Find where the given text appears and provide that cell's center as (x, y) coordinate. 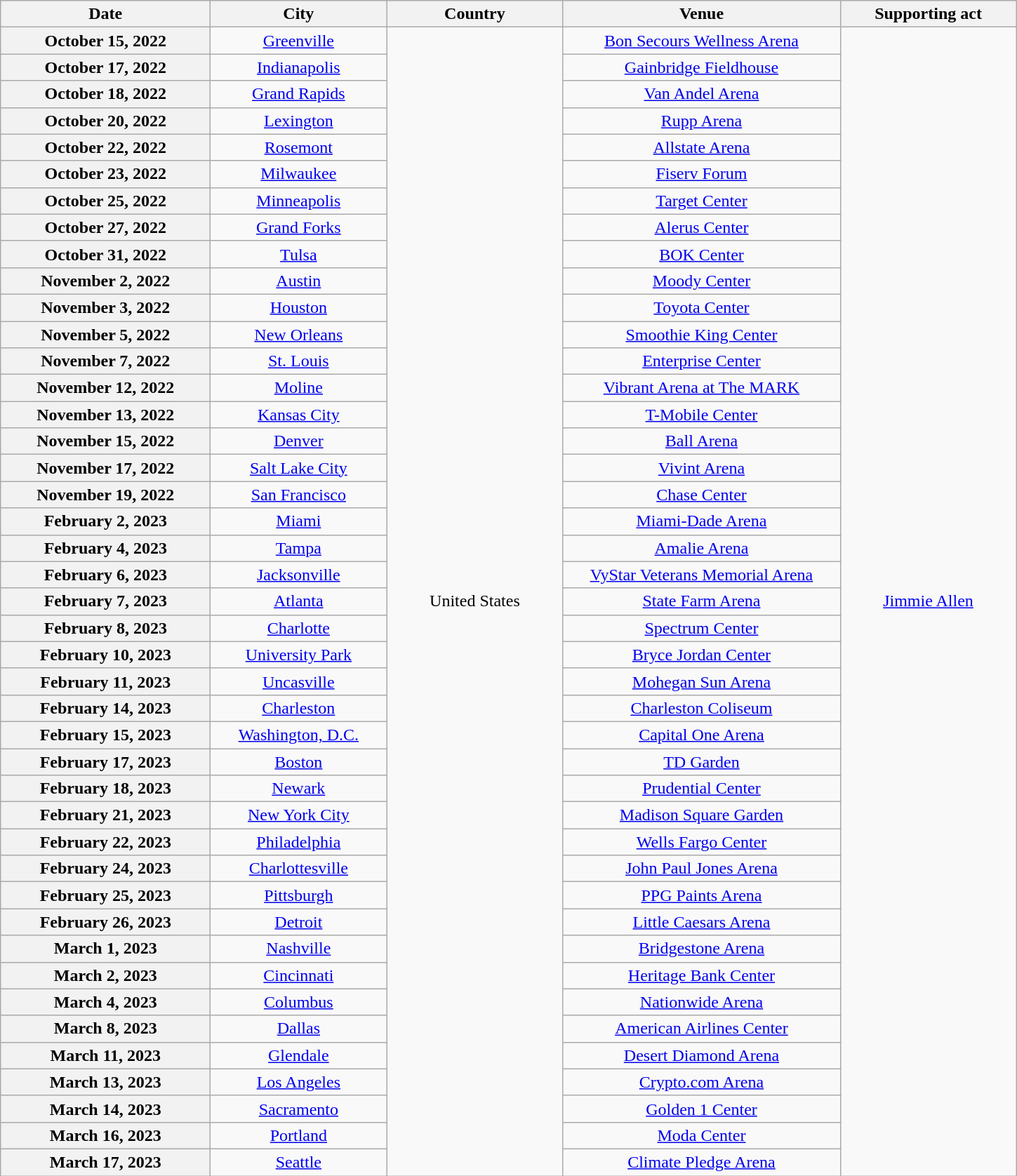
October 27, 2022 (105, 227)
John Paul Jones Arena (702, 869)
October 17, 2022 (105, 67)
October 31, 2022 (105, 254)
T-Mobile Center (702, 415)
Crypto.com Arena (702, 1082)
Greenville (299, 41)
February 15, 2023 (105, 735)
February 7, 2023 (105, 601)
Date (105, 14)
February 24, 2023 (105, 869)
Amalie Arena (702, 548)
November 2, 2022 (105, 281)
Prudential Center (702, 789)
Moline (299, 388)
Madison Square Garden (702, 815)
New York City (299, 815)
Moda Center (702, 1135)
Philadelphia (299, 842)
Heritage Bank Center (702, 975)
March 13, 2023 (105, 1082)
February 26, 2023 (105, 922)
Austin (299, 281)
Toyota Center (702, 307)
February 8, 2023 (105, 628)
March 2, 2023 (105, 975)
Miami (299, 521)
City (299, 14)
Vibrant Arena at The MARK (702, 388)
Miami-Dade Arena (702, 521)
BOK Center (702, 254)
Wells Fargo Center (702, 842)
Denver (299, 441)
San Francisco (299, 495)
February 11, 2023 (105, 681)
November 3, 2022 (105, 307)
Los Angeles (299, 1082)
February 14, 2023 (105, 708)
Jacksonville (299, 575)
Smoothie King Center (702, 335)
Little Caesars Arena (702, 922)
Pittsburgh (299, 895)
Moody Center (702, 281)
Portland (299, 1135)
Detroit (299, 922)
February 18, 2023 (105, 789)
October 20, 2022 (105, 121)
Houston (299, 307)
Gainbridge Fieldhouse (702, 67)
February 10, 2023 (105, 655)
Nashville (299, 949)
Climate Pledge Arena (702, 1162)
Tulsa (299, 254)
Vivint Arena (702, 468)
Grand Forks (299, 227)
Glendale (299, 1055)
New Orleans (299, 335)
Cincinnati (299, 975)
Charleston Coliseum (702, 708)
Target Center (702, 201)
Charlotte (299, 628)
Boston (299, 761)
Columbus (299, 1002)
Country (474, 14)
February 6, 2023 (105, 575)
Grand Rapids (299, 94)
March 8, 2023 (105, 1029)
TD Garden (702, 761)
February 2, 2023 (105, 521)
October 25, 2022 (105, 201)
Kansas City (299, 415)
Minneapolis (299, 201)
State Farm Arena (702, 601)
November 15, 2022 (105, 441)
February 25, 2023 (105, 895)
February 22, 2023 (105, 842)
Newark (299, 789)
Tampa (299, 548)
St. Louis (299, 361)
March 1, 2023 (105, 949)
Nationwide Arena (702, 1002)
October 23, 2022 (105, 174)
November 7, 2022 (105, 361)
Ball Arena (702, 441)
March 11, 2023 (105, 1055)
Mohegan Sun Arena (702, 681)
Milwaukee (299, 174)
February 21, 2023 (105, 815)
American Airlines Center (702, 1029)
Sacramento (299, 1109)
Seattle (299, 1162)
October 18, 2022 (105, 94)
November 17, 2022 (105, 468)
Bryce Jordan Center (702, 655)
Jimmie Allen (928, 602)
March 17, 2023 (105, 1162)
Golden 1 Center (702, 1109)
November 12, 2022 (105, 388)
March 16, 2023 (105, 1135)
Supporting act (928, 14)
Enterprise Center (702, 361)
March 4, 2023 (105, 1002)
Charlottesville (299, 869)
Allstate Arena (702, 147)
October 15, 2022 (105, 41)
Venue (702, 14)
Dallas (299, 1029)
Van Andel Arena (702, 94)
October 22, 2022 (105, 147)
Uncasville (299, 681)
Atlanta (299, 601)
November 13, 2022 (105, 415)
March 14, 2023 (105, 1109)
Chase Center (702, 495)
February 17, 2023 (105, 761)
February 4, 2023 (105, 548)
University Park (299, 655)
Fiserv Forum (702, 174)
Charleston (299, 708)
Capital One Arena (702, 735)
Salt Lake City (299, 468)
United States (474, 602)
Rupp Arena (702, 121)
November 5, 2022 (105, 335)
Washington, D.C. (299, 735)
November 19, 2022 (105, 495)
VyStar Veterans Memorial Arena (702, 575)
Lexington (299, 121)
PPG Paints Arena (702, 895)
Spectrum Center (702, 628)
Bon Secours Wellness Arena (702, 41)
Alerus Center (702, 227)
Desert Diamond Arena (702, 1055)
Rosemont (299, 147)
Indianapolis (299, 67)
Bridgestone Arena (702, 949)
